Return [X, Y] of the center of cell containing provided text 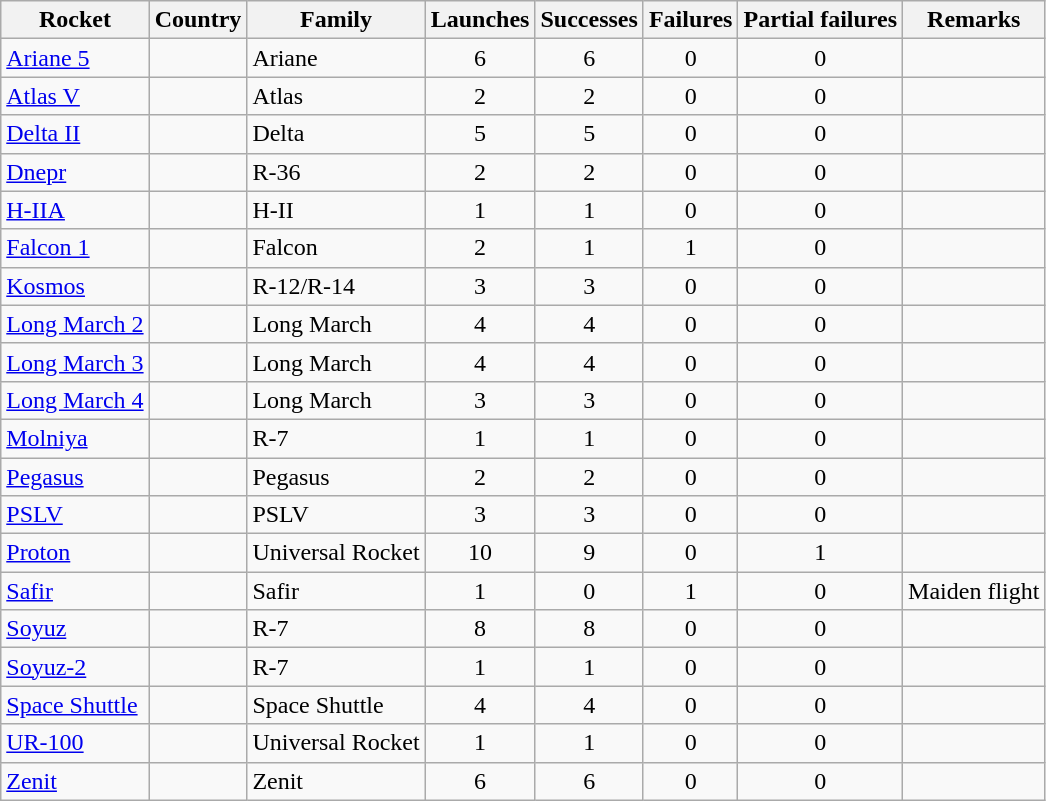
Soyuz-2 [75, 667]
Rocket [75, 20]
Family [336, 20]
Launches [480, 20]
Successes [589, 20]
Partial failures [820, 20]
Kosmos [75, 286]
Atlas V [75, 96]
UR-100 [75, 743]
Maiden flight [974, 591]
Soyuz [75, 629]
Long March 2 [75, 324]
Ariane [336, 58]
9 [589, 553]
Delta II [75, 134]
Proton [75, 553]
Country [198, 20]
Failures [690, 20]
Atlas [336, 96]
Molniya [75, 438]
Long March 4 [75, 400]
R-36 [336, 172]
H-II [336, 210]
Falcon [336, 248]
Dnepr [75, 172]
Remarks [974, 20]
Delta [336, 134]
Long March 3 [75, 362]
H-IIA [75, 210]
Falcon 1 [75, 248]
Ariane 5 [75, 58]
R-12/R-14 [336, 286]
10 [480, 553]
